Return the (X, Y) coordinate for the center point of the cell that contains the specified text.  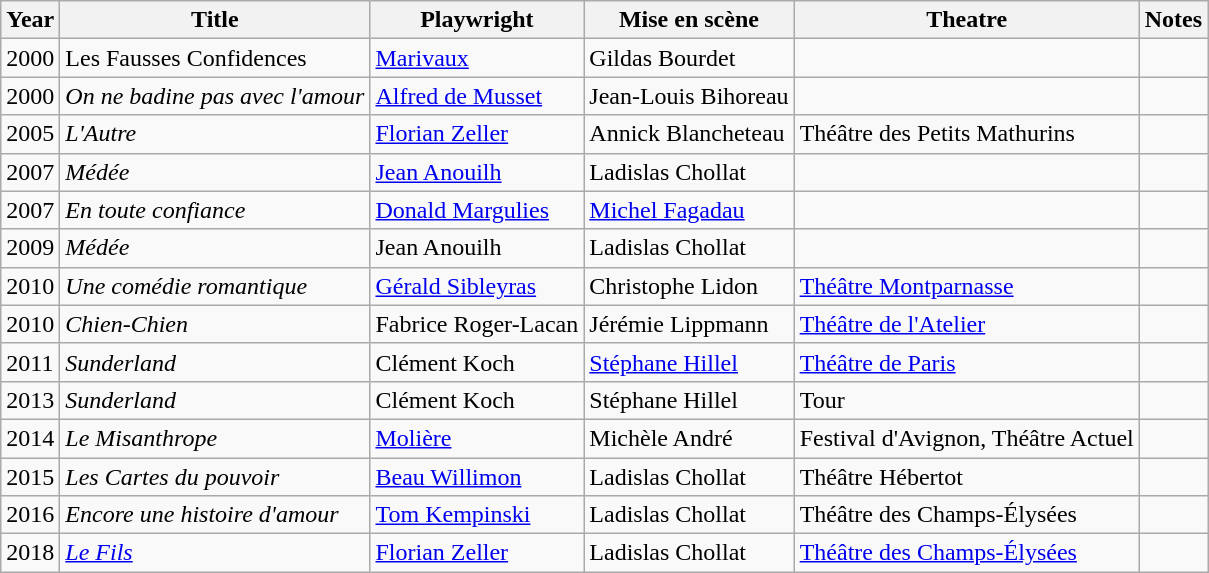
Les Cartes du pouvoir (215, 477)
Michèle André (689, 438)
2018 (30, 553)
2009 (30, 248)
Notes (1173, 20)
Beau Willimon (477, 477)
Marivaux (477, 58)
Donald Margulies (477, 210)
Théâtre des Petits Mathurins (966, 134)
2016 (30, 515)
2015 (30, 477)
2011 (30, 362)
Le Misanthrope (215, 438)
En toute confiance (215, 210)
Chien-Chien (215, 324)
Annick Blancheteau (689, 134)
Théâtre de l'Atelier (966, 324)
Théâtre Montparnasse (966, 286)
L'Autre (215, 134)
Festival d'Avignon, Théâtre Actuel (966, 438)
2014 (30, 438)
Playwright (477, 20)
Les Fausses Confidences (215, 58)
Encore une histoire d'amour (215, 515)
Theatre (966, 20)
Mise en scène (689, 20)
On ne badine pas avec l'amour (215, 96)
2013 (30, 400)
2005 (30, 134)
Fabrice Roger-Lacan (477, 324)
Jean-Louis Bihoreau (689, 96)
Tour (966, 400)
Tom Kempinski (477, 515)
Christophe Lidon (689, 286)
Gildas Bourdet (689, 58)
Molière (477, 438)
Alfred de Musset (477, 96)
Year (30, 20)
Gérald Sibleyras (477, 286)
Michel Fagadau (689, 210)
Une comédie romantique (215, 286)
Théâtre Hébertot (966, 477)
Title (215, 20)
Théâtre de Paris (966, 362)
Le Fils (215, 553)
Jérémie Lippmann (689, 324)
